Determine the (x, y) coordinate at the center of the cell enclosing the given text.  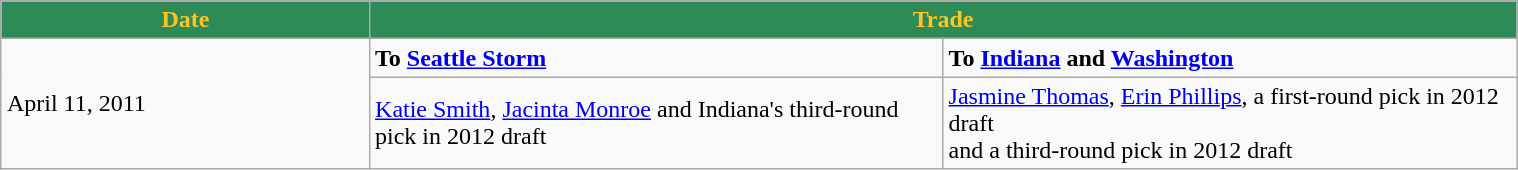
Jasmine Thomas, Erin Phillips, a first-round pick in 2012 draftand a third-round pick in 2012 draft (1230, 123)
April 11, 2011 (185, 104)
Date (185, 20)
Katie Smith, Jacinta Monroe and Indiana's third-round pick in 2012 draft (657, 123)
To Indiana and Washington (1230, 58)
To Seattle Storm (657, 58)
Trade (944, 20)
